Search for the cell housing the specified text and yield its (x, y) center coordinate. 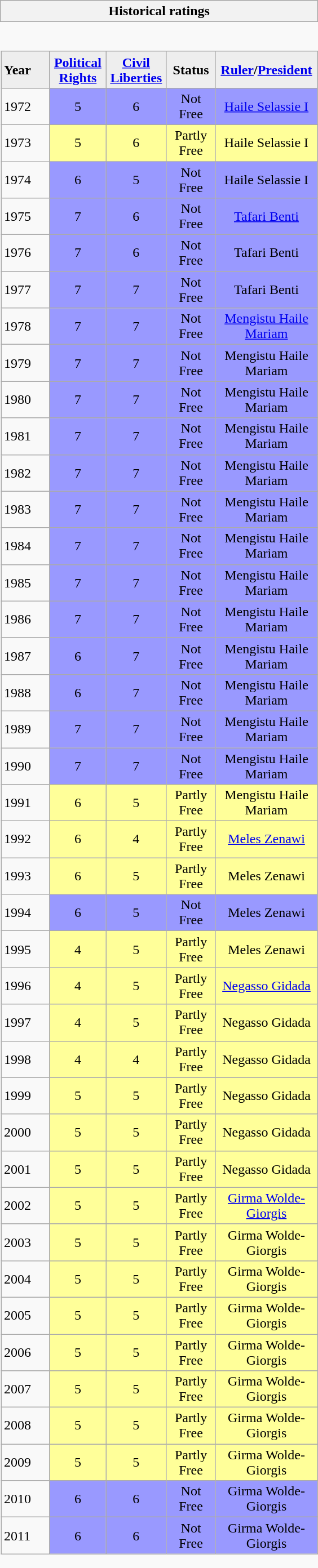
1982 (26, 473)
1988 (26, 693)
1984 (26, 546)
2003 (26, 1242)
1974 (26, 179)
2005 (26, 1316)
2007 (26, 1389)
1973 (26, 143)
1999 (26, 1096)
1987 (26, 656)
Historical ratings (159, 11)
1993 (26, 876)
1975 (26, 216)
1981 (26, 436)
1976 (26, 253)
Civil Liberties (136, 70)
Year (26, 70)
1972 (26, 106)
1991 (26, 803)
1998 (26, 1059)
1997 (26, 1023)
1992 (26, 839)
2010 (26, 1499)
1996 (26, 986)
1989 (26, 729)
2000 (26, 1132)
1983 (26, 509)
Political Rights (78, 70)
2008 (26, 1426)
2001 (26, 1169)
1994 (26, 912)
2006 (26, 1352)
1978 (26, 327)
1990 (26, 766)
1986 (26, 620)
1995 (26, 950)
1980 (26, 400)
2002 (26, 1205)
1979 (26, 363)
Ruler/President (266, 70)
2004 (26, 1279)
1977 (26, 289)
Status (191, 70)
2011 (26, 1535)
2009 (26, 1462)
1985 (26, 582)
